Determine the (X, Y) coordinate at the center of the cell enclosing the given text.  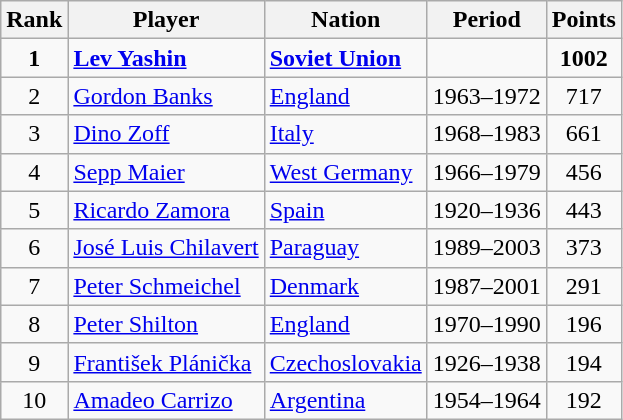
Soviet Union (346, 58)
717 (584, 96)
Amadeo Carrizo (166, 400)
1926–1938 (486, 362)
Italy (346, 134)
1963–1972 (486, 96)
1954–1964 (486, 400)
Lev Yashin (166, 58)
1987–2001 (486, 286)
1966–1979 (486, 172)
František Plánička (166, 362)
Period (486, 20)
2 (34, 96)
456 (584, 172)
291 (584, 286)
Peter Shilton (166, 324)
1989–2003 (486, 248)
196 (584, 324)
4 (34, 172)
5 (34, 210)
1002 (584, 58)
7 (34, 286)
Sepp Maier (166, 172)
Dino Zoff (166, 134)
10 (34, 400)
Ricardo Zamora (166, 210)
Points (584, 20)
9 (34, 362)
Spain (346, 210)
Paraguay (346, 248)
194 (584, 362)
José Luis Chilavert (166, 248)
West Germany (346, 172)
Denmark (346, 286)
Player (166, 20)
373 (584, 248)
1 (34, 58)
Argentina (346, 400)
1968–1983 (486, 134)
1920–1936 (486, 210)
3 (34, 134)
Nation (346, 20)
Peter Schmeichel (166, 286)
661 (584, 134)
Gordon Banks (166, 96)
192 (584, 400)
6 (34, 248)
443 (584, 210)
Rank (34, 20)
Czechoslovakia (346, 362)
8 (34, 324)
1970–1990 (486, 324)
